Determine the [x, y] coordinate at the center of the cell enclosing the given text.  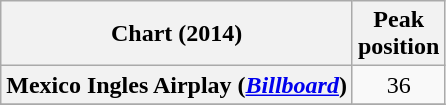
Peakposition [398, 34]
36 [398, 85]
Chart (2014) [177, 34]
Mexico Ingles Airplay (Billboard) [177, 85]
